For the text-containing cell, return its midpoint in [X, Y] coordinate format. 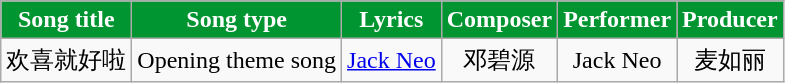
Lyrics [392, 20]
麦如丽 [730, 60]
Song title [66, 20]
Composer [499, 20]
邓碧源 [499, 60]
Song type [237, 20]
Producer [730, 20]
Opening theme song [237, 60]
Performer [618, 20]
欢喜就好啦 [66, 60]
